Return the (X, Y) coordinate for the center point of the cell that contains the specified text.  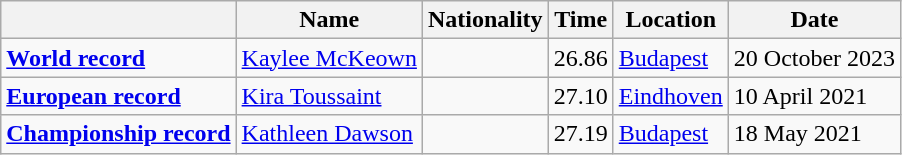
Kathleen Dawson (329, 134)
European record (118, 96)
Kaylee McKeown (329, 58)
Time (580, 20)
Kira Toussaint (329, 96)
26.86 (580, 58)
10 April 2021 (814, 96)
Name (329, 20)
27.19 (580, 134)
Eindhoven (670, 96)
27.10 (580, 96)
World record (118, 58)
Location (670, 20)
20 October 2023 (814, 58)
18 May 2021 (814, 134)
Nationality (485, 20)
Championship record (118, 134)
Date (814, 20)
